Scan for the cell matching the given text and deliver its [x, y] coordinate at center. 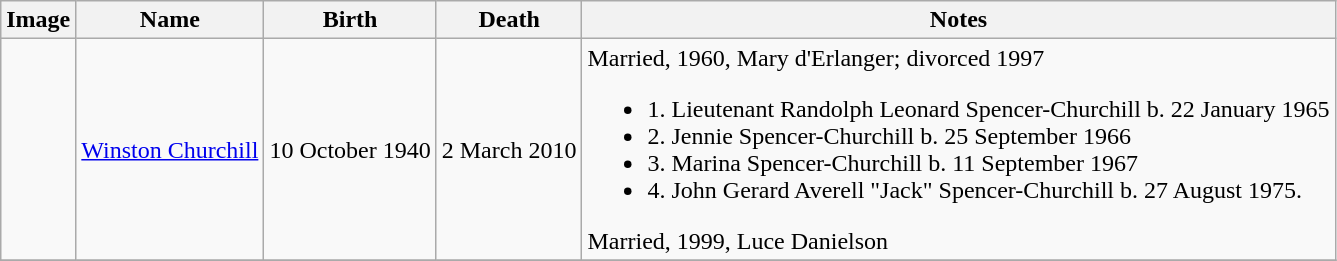
Image [38, 20]
2 March 2010 [509, 150]
Death [509, 20]
Winston Churchill [170, 150]
Birth [350, 20]
10 October 1940 [350, 150]
Notes [958, 20]
Name [170, 20]
